Scan for the cell matching the given text and deliver its (X, Y) coordinate at center. 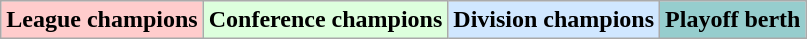
Division champions (554, 20)
Playoff berth (733, 20)
Conference champions (326, 20)
League champions (102, 20)
